Identify which cell holds the provided text, then report its (x, y) central coordinate. 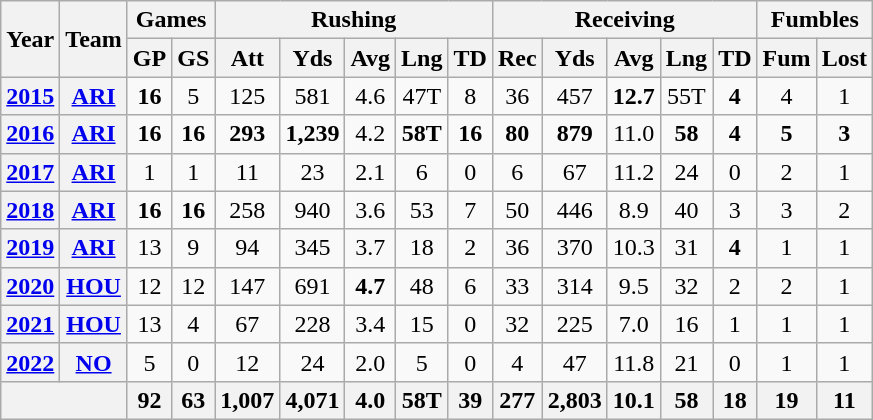
446 (574, 210)
2018 (30, 210)
11.0 (634, 134)
457 (574, 96)
2016 (30, 134)
Fum (786, 58)
9 (194, 248)
47 (574, 362)
8 (470, 96)
293 (248, 134)
11.2 (634, 172)
3.7 (370, 248)
4.7 (370, 286)
2015 (30, 96)
2022 (30, 362)
94 (248, 248)
12.7 (634, 96)
1,007 (248, 400)
879 (574, 134)
31 (686, 248)
47T (422, 96)
4,071 (312, 400)
370 (574, 248)
225 (574, 324)
15 (422, 324)
11.8 (634, 362)
277 (517, 400)
Games (170, 20)
2,803 (574, 400)
691 (312, 286)
21 (686, 362)
80 (517, 134)
NO (94, 362)
940 (312, 210)
2.0 (370, 362)
33 (517, 286)
53 (422, 210)
4.2 (370, 134)
Lost (844, 58)
2021 (30, 324)
3.4 (370, 324)
55T (686, 96)
Year (30, 39)
Fumbles (814, 20)
314 (574, 286)
63 (194, 400)
Rec (517, 58)
228 (312, 324)
GP (149, 58)
92 (149, 400)
9.5 (634, 286)
581 (312, 96)
258 (248, 210)
125 (248, 96)
2019 (30, 248)
8.9 (634, 210)
2.1 (370, 172)
2017 (30, 172)
7.0 (634, 324)
48 (422, 286)
Att (248, 58)
19 (786, 400)
4.0 (370, 400)
Receiving (624, 20)
Team (94, 39)
147 (248, 286)
23 (312, 172)
7 (470, 210)
2020 (30, 286)
10.1 (634, 400)
40 (686, 210)
Rushing (354, 20)
3.6 (370, 210)
1,239 (312, 134)
10.3 (634, 248)
39 (470, 400)
4.6 (370, 96)
GS (194, 58)
50 (517, 210)
345 (312, 248)
